Locate the cell with the specified text and output its [X, Y] center coordinate. 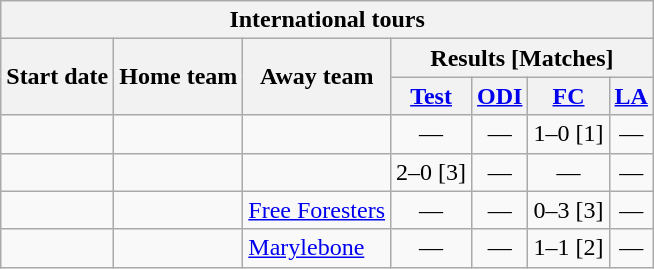
Results [Matches] [522, 58]
ODI [500, 96]
Away team [317, 77]
Free Foresters [317, 210]
2–0 [3] [432, 172]
Marylebone [317, 248]
International tours [328, 20]
Home team [178, 77]
1–0 [1] [568, 134]
LA [631, 96]
Test [432, 96]
FC [568, 96]
0–3 [3] [568, 210]
1–1 [2] [568, 248]
Start date [58, 77]
